Extract the [X, Y] coordinate from the center of the cell holding the provided text.  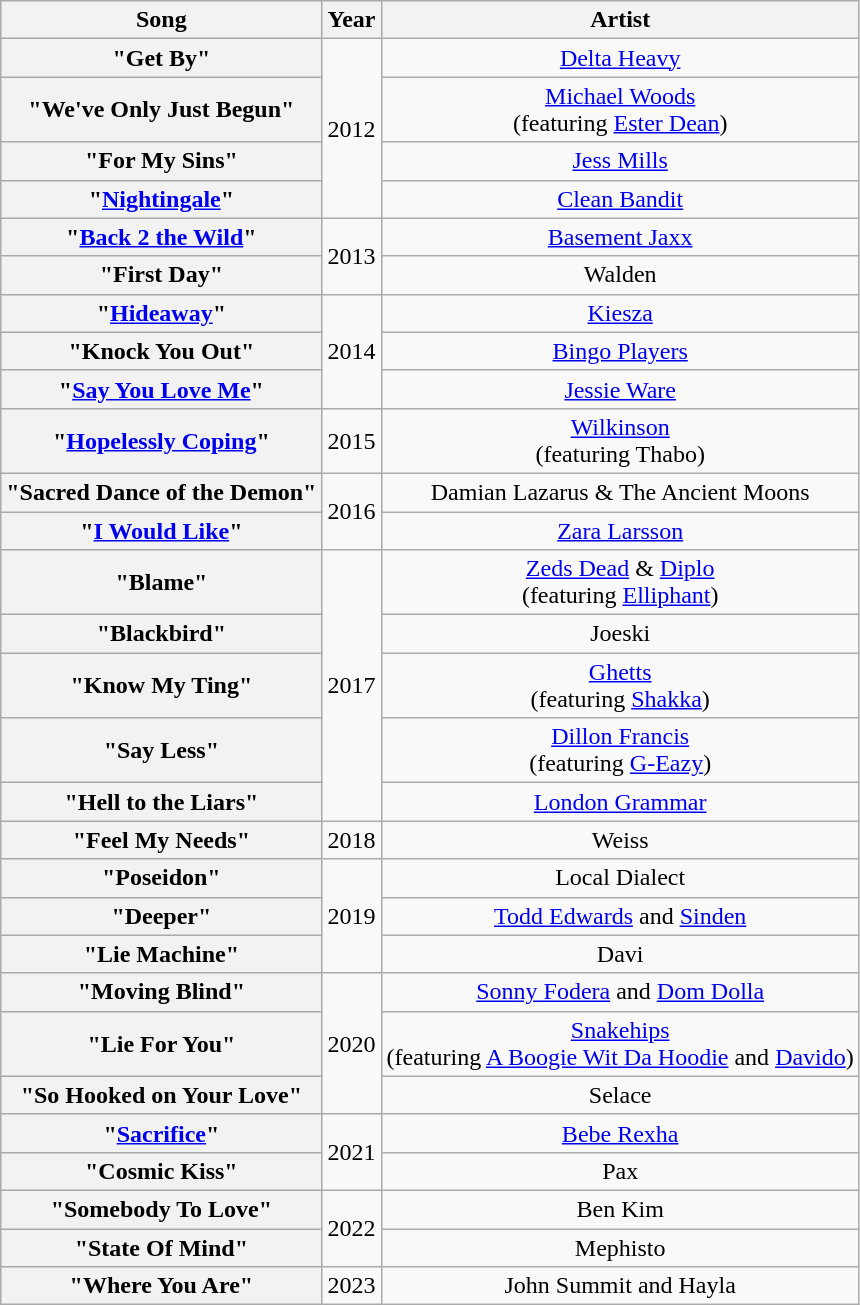
2016 [352, 511]
"Sacred Dance of the Demon" [162, 492]
Year [352, 20]
2013 [352, 256]
Kiesza [620, 313]
"Back 2 the Wild" [162, 237]
Selace [620, 1095]
2018 [352, 840]
Davi [620, 954]
Jessie Ware [620, 389]
"Lie For You" [162, 1044]
Bebe Rexha [620, 1133]
Walden [620, 275]
Jess Mills [620, 161]
"Hell to the Liars" [162, 802]
Damian Lazarus & The Ancient Moons [620, 492]
Michael Woods (featuring Ester Dean) [620, 110]
"Feel My Needs" [162, 840]
"So Hooked on Your Love" [162, 1095]
Dillon Francis (featuring G-Eazy) [620, 750]
Zara Larsson [620, 531]
2017 [352, 686]
2014 [352, 351]
"Say You Love Me" [162, 389]
Artist [620, 20]
"Hideaway" [162, 313]
Snakehips (featuring A Boogie Wit Da Hoodie and Davido) [620, 1044]
"Say Less" [162, 750]
"Poseidon" [162, 878]
"Cosmic Kiss" [162, 1171]
"Get By" [162, 58]
"First Day" [162, 275]
"Blame" [162, 582]
2022 [352, 1228]
Weiss [620, 840]
Clean Bandit [620, 199]
"State Of Mind" [162, 1247]
Local Dialect [620, 878]
"Nightingale" [162, 199]
Joeski [620, 634]
John Summit and Hayla [620, 1286]
"We've Only Just Begun" [162, 110]
2015 [352, 440]
2012 [352, 128]
2021 [352, 1152]
Song [162, 20]
"Somebody To Love" [162, 1209]
"For My Sins" [162, 161]
"I Would Like" [162, 531]
Zeds Dead & Diplo (featuring Elliphant) [620, 582]
Ghetts (featuring Shakka) [620, 686]
2020 [352, 1044]
Sonny Fodera and Dom Dolla [620, 992]
Ben Kim [620, 1209]
"Know My Ting" [162, 686]
Todd Edwards and Sinden [620, 916]
2023 [352, 1286]
"Knock You Out" [162, 351]
Mephisto [620, 1247]
2019 [352, 916]
"Lie Machine" [162, 954]
Basement Jaxx [620, 237]
Delta Heavy [620, 58]
"Hopelessly Coping" [162, 440]
Wilkinson (featuring Thabo) [620, 440]
"Moving Blind" [162, 992]
"Where You Are" [162, 1286]
London Grammar [620, 802]
"Sacrifice" [162, 1133]
"Deeper" [162, 916]
"Blackbird" [162, 634]
Pax [620, 1171]
Bingo Players [620, 351]
